Return [X, Y] of the center of cell containing provided text 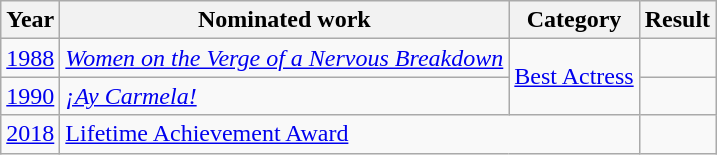
Lifetime Achievement Award [350, 134]
Result [677, 20]
Year [30, 20]
1990 [30, 96]
1988 [30, 58]
Nominated work [284, 20]
2018 [30, 134]
Women on the Verge of a Nervous Breakdown [284, 58]
Best Actress [574, 77]
¡Ay Carmela! [284, 96]
Category [574, 20]
